Search for the cell housing the specified text and yield its [x, y] center coordinate. 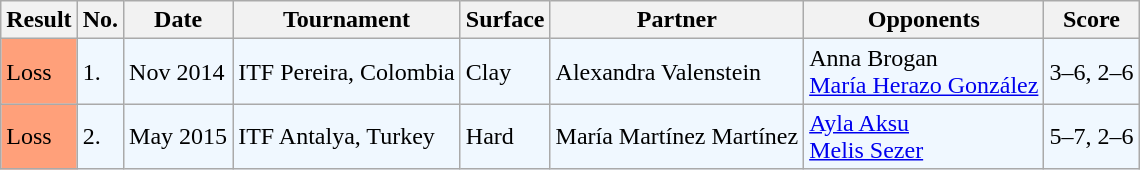
Anna Brogan María Herazo González [924, 72]
Result [39, 20]
ITF Pereira, Colombia [347, 72]
Hard [505, 136]
Date [178, 20]
5–7, 2–6 [1092, 136]
Surface [505, 20]
3–6, 2–6 [1092, 72]
Clay [505, 72]
ITF Antalya, Turkey [347, 136]
No. [100, 20]
Partner [677, 20]
Alexandra Valenstein [677, 72]
María Martínez Martínez [677, 136]
Tournament [347, 20]
May 2015 [178, 136]
Opponents [924, 20]
1. [100, 72]
Ayla Aksu Melis Sezer [924, 136]
Nov 2014 [178, 72]
2. [100, 136]
Score [1092, 20]
